For the text-containing cell, return its midpoint in (x, y) coordinate format. 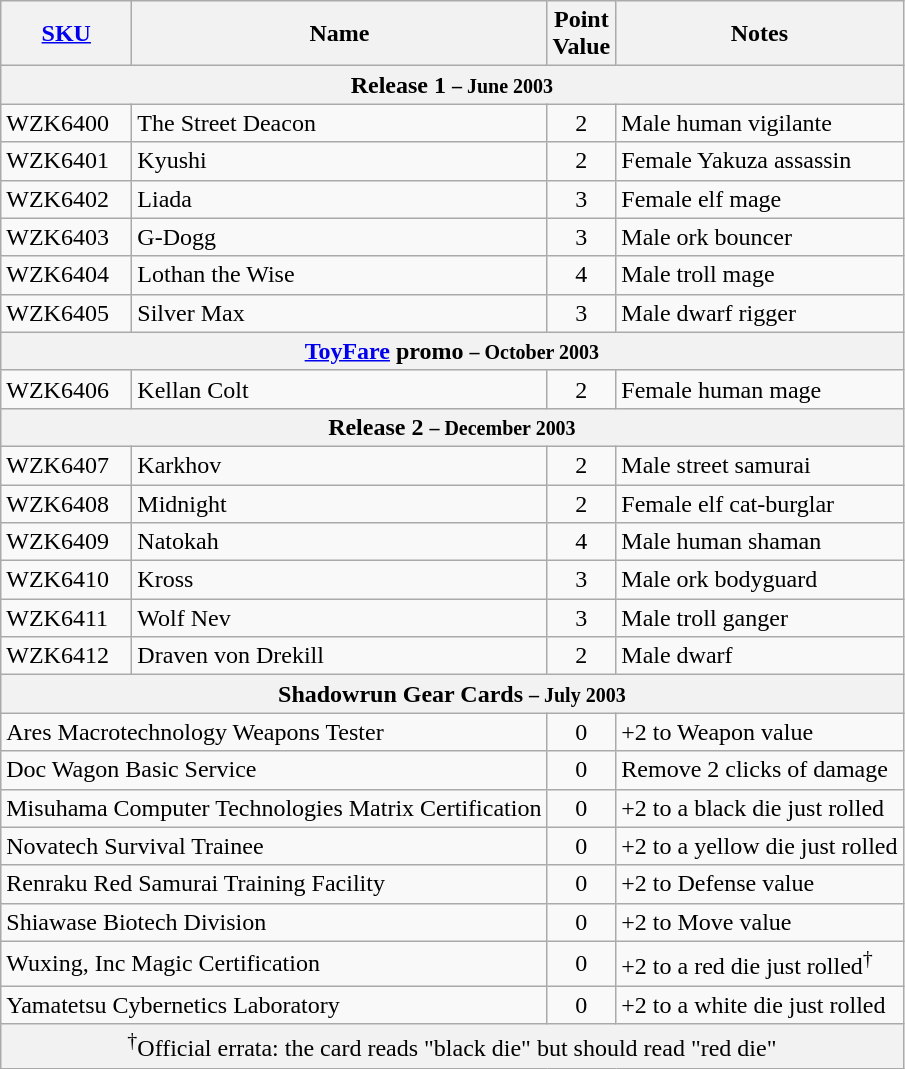
Misuhama Computer Technologies Matrix Certification (274, 808)
WZK6400 (66, 123)
Kross (340, 580)
Male troll ganger (760, 618)
The Street Deacon (340, 123)
†Official errata: the card reads "black die" but should read "red die" (452, 1046)
Karkhov (340, 465)
Female elf cat-burglar (760, 503)
+2 to Move value (760, 922)
Shadowrun Gear Cards – July 2003 (452, 694)
Shiawase Biotech Division (274, 922)
Remove 2 clicks of damage (760, 770)
WZK6411 (66, 618)
WZK6403 (66, 237)
Male human vigilante (760, 123)
Male human shaman (760, 542)
Draven von Drekill (340, 656)
+2 to Defense value (760, 884)
Wuxing, Inc Magic Certification (274, 964)
Male ork bodyguard (760, 580)
PointValue (582, 34)
Male street samurai (760, 465)
WZK6409 (66, 542)
Release 2 – December 2003 (452, 427)
Liada (340, 199)
Kellan Colt (340, 389)
Male dwarf rigger (760, 313)
WZK6410 (66, 580)
Renraku Red Samurai Training Facility (274, 884)
Lothan the Wise (340, 275)
Ares Macrotechnology Weapons Tester (274, 732)
Silver Max (340, 313)
Natokah (340, 542)
WZK6404 (66, 275)
Novatech Survival Trainee (274, 846)
WZK6401 (66, 161)
Wolf Nev (340, 618)
Female human mage (760, 389)
G-Dogg (340, 237)
Male dwarf (760, 656)
Release 1 – June 2003 (452, 85)
Female elf mage (760, 199)
+2 to a yellow die just rolled (760, 846)
+2 to a red die just rolled† (760, 964)
Doc Wagon Basic Service (274, 770)
SKU (66, 34)
WZK6412 (66, 656)
+2 to a black die just rolled (760, 808)
WZK6408 (66, 503)
Yamatetsu Cybernetics Laboratory (274, 1005)
Midnight (340, 503)
+2 to a white die just rolled (760, 1005)
WZK6407 (66, 465)
Male troll mage (760, 275)
WZK6402 (66, 199)
WZK6405 (66, 313)
Name (340, 34)
ToyFare promo – October 2003 (452, 351)
Notes (760, 34)
WZK6406 (66, 389)
Kyushi (340, 161)
Female Yakuza assassin (760, 161)
Male ork bouncer (760, 237)
+2 to Weapon value (760, 732)
